For the text-containing cell, return its midpoint in [x, y] coordinate format. 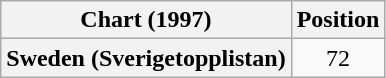
72 [338, 58]
Position [338, 20]
Sweden (Sverigetopplistan) [146, 58]
Chart (1997) [146, 20]
